Detect which cell encompasses the target text, then output its [X, Y] center coordinate. 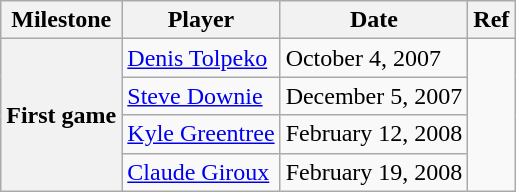
Date [374, 20]
Claude Giroux [201, 172]
February 19, 2008 [374, 172]
Ref [492, 20]
Steve Downie [201, 96]
Kyle Greentree [201, 134]
October 4, 2007 [374, 58]
First game [62, 115]
Denis Tolpeko [201, 58]
Player [201, 20]
December 5, 2007 [374, 96]
Milestone [62, 20]
February 12, 2008 [374, 134]
